Detect which cell encompasses the target text, then output its [X, Y] center coordinate. 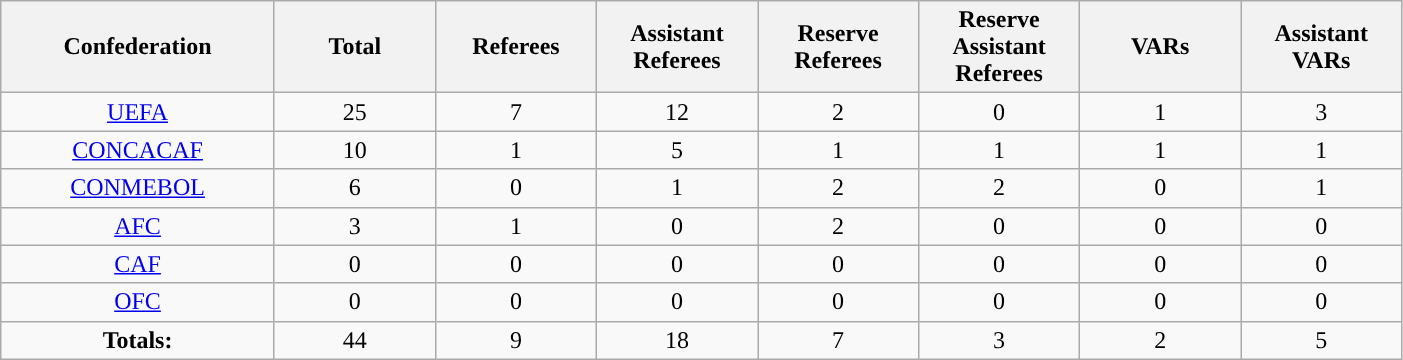
12 [676, 112]
9 [516, 340]
AFC [138, 226]
CONMEBOL [138, 188]
Assistant VARs [1322, 47]
6 [354, 188]
44 [354, 340]
CONCACAF [138, 150]
Reserve Referees [838, 47]
Total [354, 47]
25 [354, 112]
AssistantReferees [676, 47]
Referees [516, 47]
10 [354, 150]
Confederation [138, 47]
CAF [138, 264]
VARs [1160, 47]
UEFA [138, 112]
Totals: [138, 340]
Reserve Assistant Referees [1000, 47]
OFC [138, 302]
18 [676, 340]
